For the text-containing cell, return its midpoint in (X, Y) coordinate format. 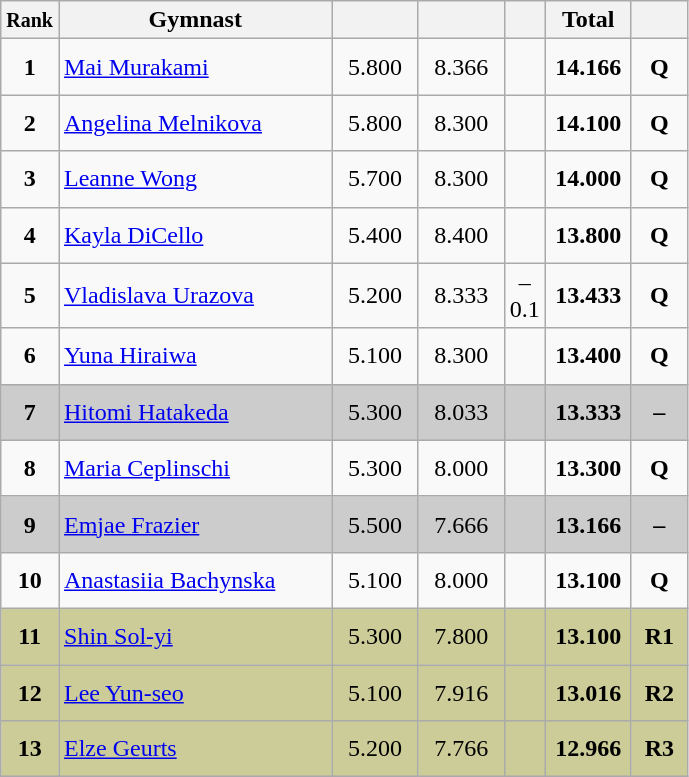
Leanne Wong (195, 179)
2 (30, 123)
Lee Yun-seo (195, 692)
12.966 (588, 749)
13.300 (588, 468)
5.500 (375, 524)
13.016 (588, 692)
Emjae Frazier (195, 524)
8 (30, 468)
8.400 (461, 235)
7.916 (461, 692)
R3 (659, 749)
13 (30, 749)
13.166 (588, 524)
11 (30, 636)
8.366 (461, 67)
13.400 (588, 356)
7.800 (461, 636)
Angelina Melnikova (195, 123)
7.766 (461, 749)
Vladislava Urazova (195, 296)
Yuna Hiraiwa (195, 356)
Maria Ceplinschi (195, 468)
13.433 (588, 296)
3 (30, 179)
13.333 (588, 412)
5 (30, 296)
–0.1 (524, 296)
14.100 (588, 123)
Elze Geurts (195, 749)
13.800 (588, 235)
Shin Sol-yi (195, 636)
10 (30, 580)
7.666 (461, 524)
Total (588, 20)
4 (30, 235)
7 (30, 412)
9 (30, 524)
12 (30, 692)
Gymnast (195, 20)
8.033 (461, 412)
Anastasiia Bachynska (195, 580)
Mai Murakami (195, 67)
5.700 (375, 179)
14.166 (588, 67)
5.400 (375, 235)
R2 (659, 692)
6 (30, 356)
1 (30, 67)
Rank (30, 20)
Hitomi Hatakeda (195, 412)
14.000 (588, 179)
8.333 (461, 296)
R1 (659, 636)
Kayla DiCello (195, 235)
